Provide the (x, y) coordinate of the cell's center where the given text is located.  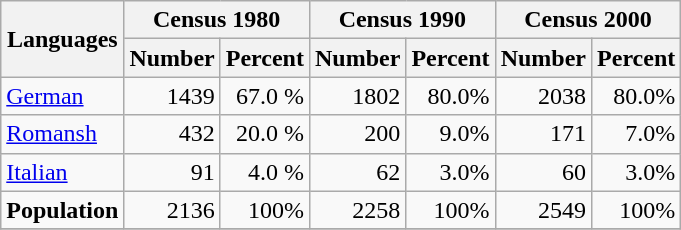
432 (172, 134)
2038 (543, 96)
1802 (357, 96)
Population (62, 210)
62 (357, 172)
Languages (62, 39)
2549 (543, 210)
2258 (357, 210)
German (62, 96)
Romansh (62, 134)
2136 (172, 210)
7.0% (636, 134)
20.0 % (264, 134)
1439 (172, 96)
4.0 % (264, 172)
Census 2000 (588, 20)
91 (172, 172)
Italian (62, 172)
171 (543, 134)
60 (543, 172)
67.0 % (264, 96)
200 (357, 134)
Census 1980 (217, 20)
Census 1990 (402, 20)
9.0% (450, 134)
